Find where the given text appears and provide that cell's center as [x, y] coordinate. 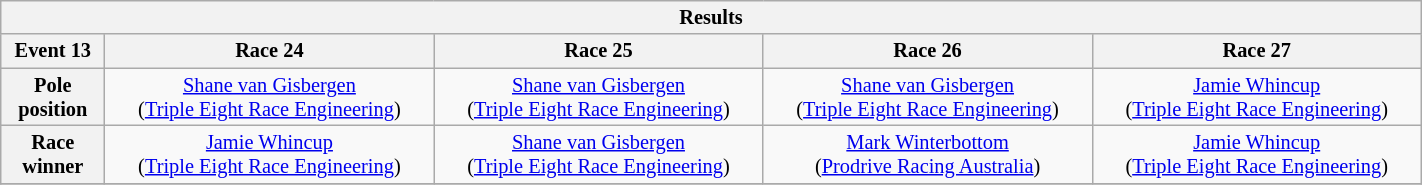
Racewinner [53, 154]
Event 13 [53, 51]
Mark Winterbottom(Prodrive Racing Australia) [928, 154]
Poleposition [53, 97]
Race 25 [598, 51]
Results [711, 17]
Race 24 [270, 51]
Race 27 [1256, 51]
Race 26 [928, 51]
